Extract the [x, y] coordinate from the center of the cell holding the provided text.  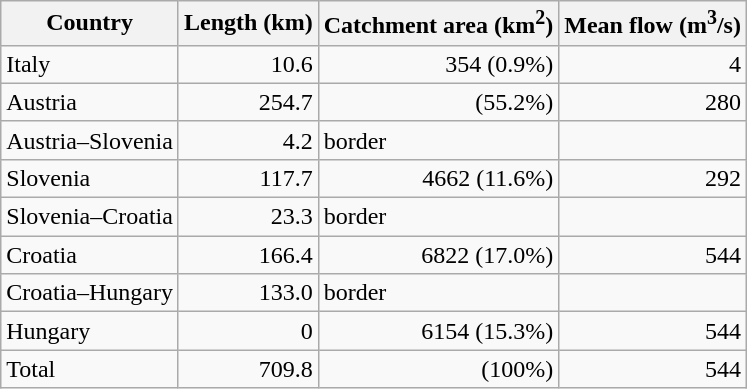
Croatia [90, 255]
354 (0.9%) [438, 64]
4.2 [248, 140]
280 [653, 102]
117.7 [248, 178]
254.7 [248, 102]
Croatia–Hungary [90, 293]
709.8 [248, 369]
Austria [90, 102]
Slovenia [90, 178]
Country [90, 24]
Length (km) [248, 24]
Italy [90, 64]
Mean flow (m3/s) [653, 24]
(55.2%) [438, 102]
10.6 [248, 64]
Hungary [90, 331]
Slovenia–Croatia [90, 217]
4 [653, 64]
133.0 [248, 293]
(100%) [438, 369]
23.3 [248, 217]
4662 (11.6%) [438, 178]
6822 (17.0%) [438, 255]
Austria–Slovenia [90, 140]
Total [90, 369]
292 [653, 178]
6154 (15.3%) [438, 331]
0 [248, 331]
166.4 [248, 255]
Catchment area (km2) [438, 24]
